Return the [X, Y] coordinate for the center point of the cell that contains the specified text.  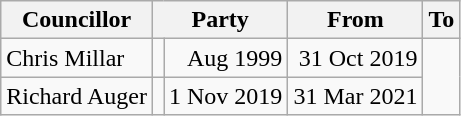
Aug 1999 [226, 58]
To [442, 20]
Councillor [77, 20]
31 Mar 2021 [356, 96]
1 Nov 2019 [226, 96]
Richard Auger [77, 96]
From [356, 20]
Party [220, 20]
Chris Millar [77, 58]
31 Oct 2019 [356, 58]
